Provide the (x, y) coordinate of the cell's center where the given text is located.  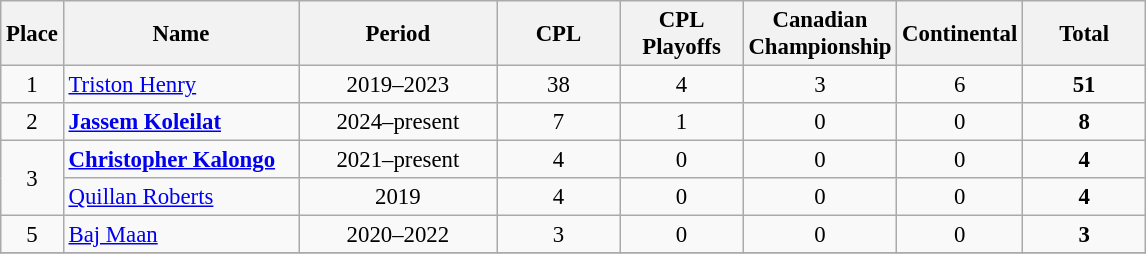
6 (960, 85)
Place (32, 34)
CPL (558, 34)
Continental (960, 34)
Christopher Kalongo (181, 160)
5 (32, 235)
8 (1084, 122)
2019–2023 (398, 85)
2024–present (398, 122)
Canadian Championship (820, 34)
Jassem Koleilat (181, 122)
51 (1084, 85)
Period (398, 34)
Total (1084, 34)
2019 (398, 197)
2020–2022 (398, 235)
Quillan Roberts (181, 197)
38 (558, 85)
Triston Henry (181, 85)
2021–present (398, 160)
2 (32, 122)
Baj Maan (181, 235)
Name (181, 34)
7 (558, 122)
CPL Playoffs (682, 34)
